Return the [X, Y] coordinate for the center point of the cell that contains the specified text.  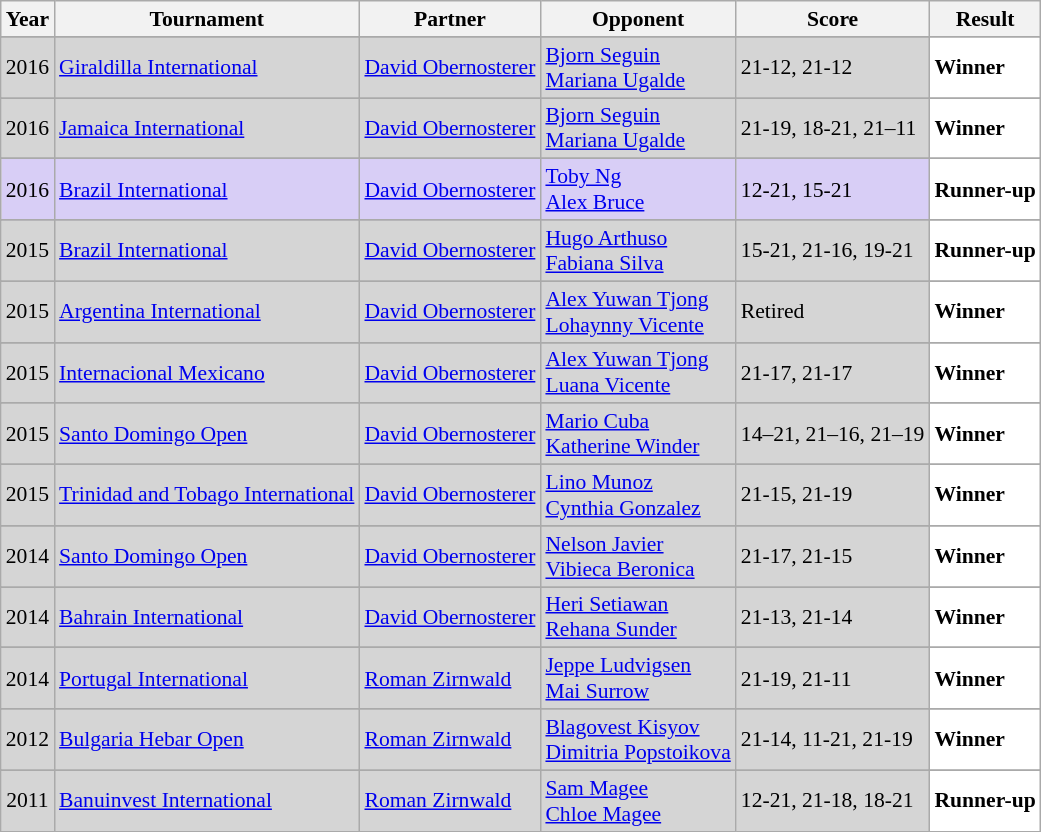
Sam Magee Chloe Magee [638, 800]
Giraldilla International [206, 68]
Internacional Mexicano [206, 372]
Alex Yuwan Tjong Luana Vicente [638, 372]
Year [28, 19]
Alex Yuwan Tjong Lohaynny Vicente [638, 312]
Banuinvest International [206, 800]
Lino Munoz Cynthia Gonzalez [638, 496]
Toby Ng Alex Bruce [638, 190]
Heri Setiawan Rehana Sunder [638, 618]
12-21, 21-18, 18-21 [833, 800]
21-14, 11-21, 21-19 [833, 740]
2011 [28, 800]
21-17, 21-17 [833, 372]
21-17, 21-15 [833, 556]
Bulgaria Hebar Open [206, 740]
Jamaica International [206, 128]
Portugal International [206, 678]
12-21, 15-21 [833, 190]
Nelson Javier Vibieca Beronica [638, 556]
Bahrain International [206, 618]
Opponent [638, 19]
21-13, 21-14 [833, 618]
21-15, 21-19 [833, 496]
Result [984, 19]
Jeppe Ludvigsen Mai Surrow [638, 678]
Score [833, 19]
14–21, 21–16, 21–19 [833, 434]
2012 [28, 740]
21-19, 18-21, 21–11 [833, 128]
21-12, 21-12 [833, 68]
Argentina International [206, 312]
21-19, 21-11 [833, 678]
Blagovest Kisyov Dimitria Popstoikova [638, 740]
15-21, 21-16, 19-21 [833, 250]
Tournament [206, 19]
Mario Cuba Katherine Winder [638, 434]
Retired [833, 312]
Partner [450, 19]
Hugo Arthuso Fabiana Silva [638, 250]
Trinidad and Tobago International [206, 496]
